Determine the [x, y] coordinate at the center of the cell enclosing the given text.  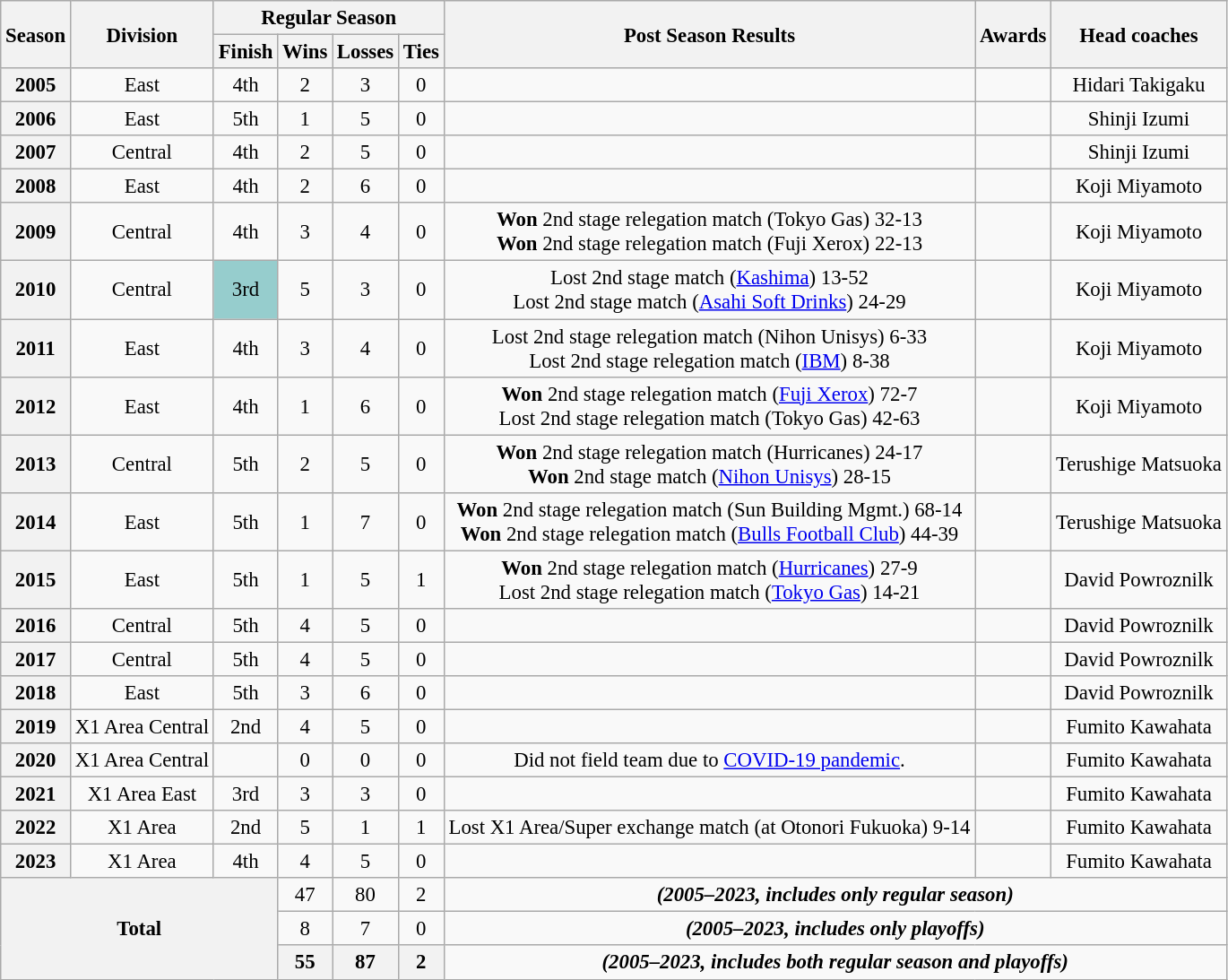
2013 [36, 464]
(2005–2023, includes only playoffs) [835, 929]
2008 [36, 186]
Post Season Results [710, 34]
8 [305, 929]
Awards [1013, 34]
(2005–2023, includes only regular season) [835, 895]
2017 [36, 659]
Wins [305, 52]
Won 2nd stage relegation match (Hurricanes) 27-9Lost 2nd stage relegation match (Tokyo Gas) 14-21 [710, 579]
2014 [36, 522]
80 [366, 895]
X1 Area East [142, 794]
Won 2nd stage relegation match (Fuji Xerox) 72-7Lost 2nd stage relegation match (Tokyo Gas) 42-63 [710, 405]
Lost X1 Area/Super exchange match (at Otonori Fukuoka) 9-14 [710, 828]
2015 [36, 579]
Regular Season [328, 18]
Head coaches [1139, 34]
Losses [366, 52]
Won 2nd stage relegation match (Hurricanes) 24-17Won 2nd stage match (Nihon Unisys) 28-15 [710, 464]
2011 [36, 348]
Won 2nd stage relegation match (Sun Building Mgmt.) 68-14Won 2nd stage relegation match (Bulls Football Club) 44-39 [710, 522]
2022 [36, 828]
Lost 2nd stage match (Kashima) 13-52Lost 2nd stage match (Asahi Soft Drinks) 24-29 [710, 291]
2009 [36, 231]
2023 [36, 862]
Hidari Takigaku [1139, 85]
2010 [36, 291]
47 [305, 895]
Did not field team due to COVID-19 pandemic. [710, 760]
Lost 2nd stage relegation match (Nihon Unisys) 6-33Lost 2nd stage relegation match (IBM) 8-38 [710, 348]
2020 [36, 760]
Won 2nd stage relegation match (Tokyo Gas) 32-13Won 2nd stage relegation match (Fuji Xerox) 22-13 [710, 231]
(2005–2023, includes both regular season and playoffs) [835, 963]
Season [36, 34]
87 [366, 963]
2021 [36, 794]
2019 [36, 726]
Division [142, 34]
2006 [36, 119]
2007 [36, 152]
2018 [36, 693]
2016 [36, 626]
Ties [421, 52]
2005 [36, 85]
Total [140, 929]
55 [305, 963]
2012 [36, 405]
Finish [246, 52]
